Provide the [x, y] coordinate of the cell's center where the given text is located.  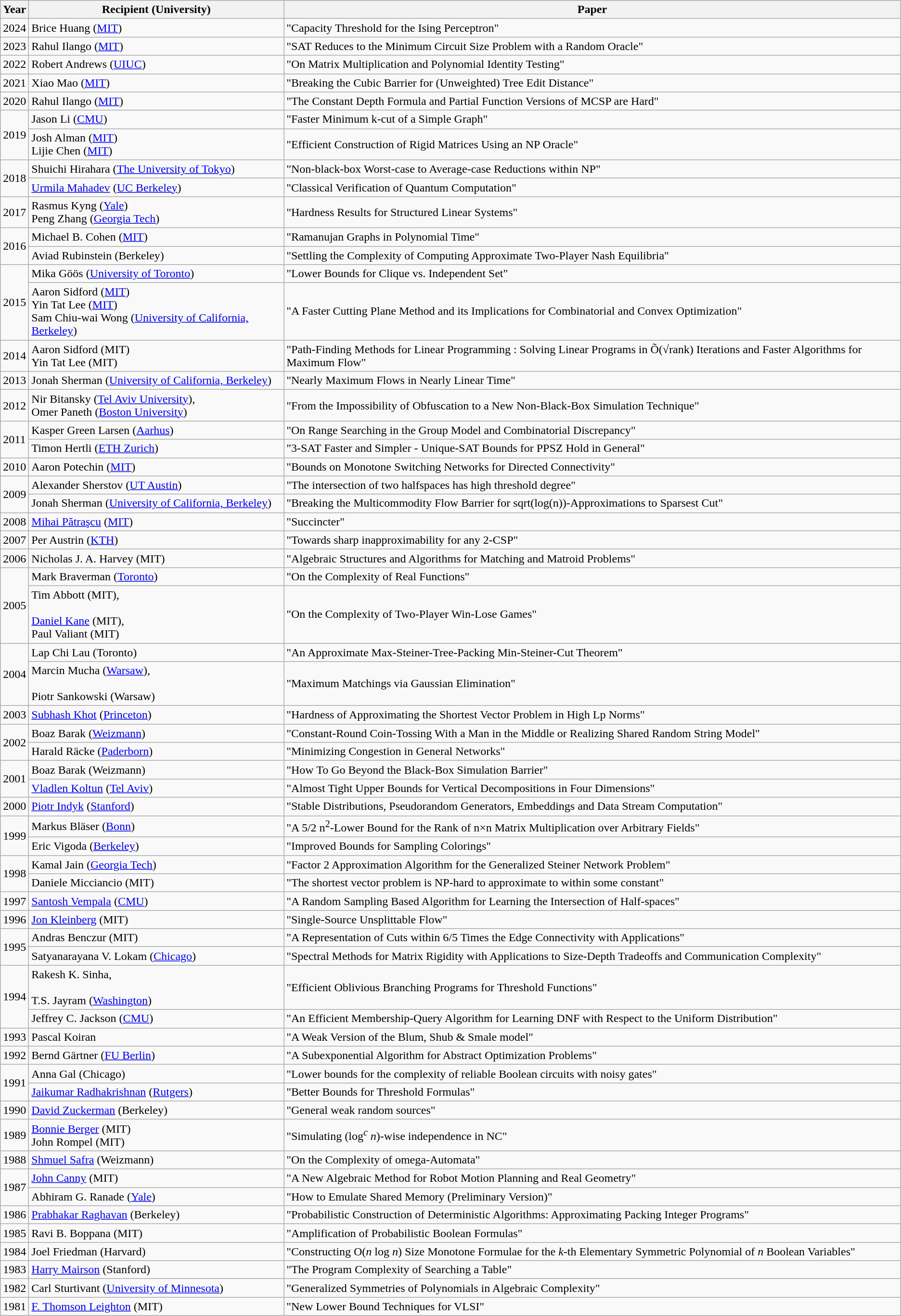
1995 [14, 947]
Bonnie Berger (MIT)John Rompel (MIT) [156, 1135]
2005 [14, 605]
Harry Mairson (Stanford) [156, 1270]
Abhiram G. Ranade (Yale) [156, 1197]
"Nearly Maximum Flows in Nearly Linear Time" [592, 381]
2015 [14, 302]
2022 [14, 64]
Jeffrey C. Jackson (CMU) [156, 1019]
"On the Complexity of Two-Player Win-Lose Games" [592, 614]
Mika Göös (University of Toronto) [156, 274]
1981 [14, 1306]
Rakesh K. Sinha, T.S. Jayram (Washington) [156, 987]
2006 [14, 558]
Joel Friedman (Harvard) [156, 1252]
"Efficient Construction of Rigid Matrices Using an NP Oracle" [592, 144]
Pascal Koiran [156, 1037]
"An Efficient Membership-Query Algorithm for Learning DNF with Respect to the Uniform Distribution" [592, 1019]
Mihai Pătraşcu (MIT) [156, 522]
Anna Gal (Chicago) [156, 1073]
"Spectral Methods for Matrix Rigidity with Applications to Size-Depth Tradeoffs and Communication Complexity" [592, 956]
Markus Bläser (Bonn) [156, 827]
Carl Sturtivant (University of Minnesota) [156, 1288]
"A Subexponential Algorithm for Abstract Optimization Problems" [592, 1055]
1997 [14, 901]
1998 [14, 874]
"An Approximate Max-Steiner-Tree-Packing Min-Steiner-Cut Theorem" [592, 652]
"Lower Bounds for Clique vs. Independent Set" [592, 274]
1987 [14, 1188]
"The shortest vector problem is NP-hard to approximate to within some constant" [592, 883]
2024 [14, 28]
1984 [14, 1252]
"Maximum Matchings via Gaussian Elimination" [592, 684]
"Simulating (logc n)-wise independence in NC" [592, 1135]
"Non-black-box Worst-case to Average-case Reductions within NP" [592, 169]
2008 [14, 522]
Michael B. Cohen (MIT) [156, 237]
"How to Emulate Shared Memory (Preliminary Version)" [592, 1197]
1985 [14, 1233]
"The Program Complexity of Searching a Table" [592, 1270]
Bernd Gärtner (FU Berlin) [156, 1055]
David Zuckerman (Berkeley) [156, 1110]
Santosh Vempala (CMU) [156, 901]
Jon Kleinberg (MIT) [156, 920]
"Breaking the Multicommodity Flow Barrier for sqrt(log(n))-Approximations to Sparsest Cut" [592, 503]
2020 [14, 101]
2003 [14, 715]
Kamal Jain (Georgia Tech) [156, 865]
2016 [14, 246]
"Ramanujan Graphs in Polynomial Time" [592, 237]
"From the Impossibility of Obfuscation to a New Non-Black-Box Simulation Technique" [592, 405]
1983 [14, 1270]
Timon Hertli (ETH Zurich) [156, 448]
Jason Li (CMU) [156, 119]
Urmila Mahadev (UC Berkeley) [156, 187]
2002 [14, 742]
Eric Vigoda (Berkeley) [156, 846]
1994 [14, 997]
Daniele Micciancio (MIT) [156, 883]
"Minimizing Congestion in General Networks" [592, 752]
"Faster Minimum k-cut of a Simple Graph" [592, 119]
1986 [14, 1215]
1992 [14, 1055]
"Classical Verification of Quantum Computation" [592, 187]
Mark Braverman (Toronto) [156, 576]
1999 [14, 835]
"Generalized Symmetries of Polynomials in Algebraic Complexity" [592, 1288]
2023 [14, 46]
Rasmus Kyng (Yale) Peng Zhang (Georgia Tech) [156, 212]
"Hardness Results for Structured Linear Systems" [592, 212]
Nicholas J. A. Harvey (MIT) [156, 558]
"On the Complexity of omega-Automata" [592, 1160]
"A Random Sampling Based Algorithm for Learning the Intersection of Half-spaces" [592, 901]
Paper [592, 10]
2018 [14, 178]
2021 [14, 83]
"A Weak Version of the Blum, Shub & Smale model" [592, 1037]
2017 [14, 212]
Subhash Khot (Princeton) [156, 715]
F. Thomson Leighton (MIT) [156, 1306]
Piotr Indyk (Stanford) [156, 806]
"Bounds on Monotone Switching Networks for Directed Connectivity" [592, 467]
Andras Benczur (MIT) [156, 938]
Prabhakar Raghavan (Berkeley) [156, 1215]
"New Lower Bound Techniques for VLSI" [592, 1306]
1993 [14, 1037]
Tim Abbott (MIT),Daniel Kane (MIT), Paul Valiant (MIT) [156, 614]
"How To Go Beyond the Black-Box Simulation Barrier" [592, 770]
Kasper Green Larsen (Aarhus) [156, 430]
"Improved Bounds for Sampling Colorings" [592, 846]
"General weak random sources" [592, 1110]
Shmuel Safra (Weizmann) [156, 1160]
"A Representation of Cuts within 6/5 Times the Edge Connectivity with Applications" [592, 938]
Brice Huang (MIT) [156, 28]
1996 [14, 920]
1991 [14, 1083]
"On the Complexity of Real Functions" [592, 576]
Aviad Rubinstein (Berkeley) [156, 256]
Xiao Mao (MIT) [156, 83]
"On Matrix Multiplication and Polynomial Identity Testing" [592, 64]
John Canny (MIT) [156, 1178]
"Constant-Round Coin-Tossing With a Man in the Middle or Realizing Shared Random String Model" [592, 733]
"3-SAT Faster and Simpler - Unique-SAT Bounds for PPSZ Hold in General" [592, 448]
"SAT Reduces to the Minimum Circuit Size Problem with a Random Oracle" [592, 46]
2000 [14, 806]
"A Faster Cutting Plane Method and its Implications for Combinatorial and Convex Optimization" [592, 312]
"Succincter" [592, 522]
"Stable Distributions, Pseudorandom Generators, Embeddings and Data Stream Computation" [592, 806]
"The intersection of two halfspaces has high threshold degree" [592, 485]
"A New Algebraic Method for Robot Motion Planning and Real Geometry" [592, 1178]
"Lower bounds for the complexity of reliable Boolean circuits with noisy gates" [592, 1073]
"The Constant Depth Formula and Partial Function Versions of MCSP are Hard" [592, 101]
"Efficient Oblivious Branching Programs for Threshold Functions" [592, 987]
"Factor 2 Approximation Algorithm for the Generalized Steiner Network Problem" [592, 865]
"Almost Tight Upper Bounds for Vertical Decompositions in Four Dimensions" [592, 788]
"On Range Searching in the Group Model and Combinatorial Discrepancy" [592, 430]
Josh Alman (MIT) Lijie Chen (MIT) [156, 144]
Year [14, 10]
2001 [14, 779]
Aaron Sidford (MIT)Yin Tat Lee (MIT) [156, 356]
Ravi B. Boppana (MIT) [156, 1233]
Jaikumar Radhakrishnan (Rutgers) [156, 1092]
2010 [14, 467]
"Hardness of Approximating the Shortest Vector Problem in High Lp Norms" [592, 715]
Vladlen Koltun (Tel Aviv) [156, 788]
"Path-Finding Methods for Linear Programming : Solving Linear Programs in Õ(√rank) Iterations and Faster Algorithms for Maximum Flow" [592, 356]
"Towards sharp inapproximability for any 2-CSP" [592, 540]
1989 [14, 1135]
"Algebraic Structures and Algorithms for Matching and Matroid Problems" [592, 558]
2007 [14, 540]
2004 [14, 674]
Harald Räcke (Paderborn) [156, 752]
Robert Andrews (UIUC) [156, 64]
Alexander Sherstov (UT Austin) [156, 485]
Aaron Potechin (MIT) [156, 467]
2014 [14, 356]
"Probabilistic Construction of Deterministic Algorithms: Approximating Packing Integer Programs" [592, 1215]
"Better Bounds for Threshold Formulas" [592, 1092]
2013 [14, 381]
Nir Bitansky (Tel Aviv University),Omer Paneth (Boston University) [156, 405]
Satyanarayana V. Lokam (Chicago) [156, 956]
1990 [14, 1110]
"Single-Source Unsplittable Flow" [592, 920]
Recipient (University) [156, 10]
"Capacity Threshold for the Ising Perceptron" [592, 28]
Lap Chi Lau (Toronto) [156, 652]
"A 5/2 n2-Lower Bound for the Rank of n×n Matrix Multiplication over Arbitrary Fields" [592, 827]
"Settling the Complexity of Computing Approximate Two-Player Nash Equilibria" [592, 256]
Shuichi Hirahara (The University of Tokyo) [156, 169]
1982 [14, 1288]
2019 [14, 135]
Aaron Sidford (MIT)Yin Tat Lee (MIT)Sam Chiu-wai Wong (University of California, Berkeley) [156, 312]
"Breaking the Cubic Barrier for (Unweighted) Tree Edit Distance" [592, 83]
2012 [14, 405]
Marcin Mucha (Warsaw),Piotr Sankowski (Warsaw) [156, 684]
"Amplification of Probabilistic Boolean Formulas" [592, 1233]
1988 [14, 1160]
2011 [14, 439]
"Constructing O(n log n) Size Monotone Formulae for the k-th Elementary Symmetric Polynomial of n Boolean Variables" [592, 1252]
2009 [14, 494]
Per Austrin (KTH) [156, 540]
